Provide the [x, y] coordinate of the cell's center where the given text is located.  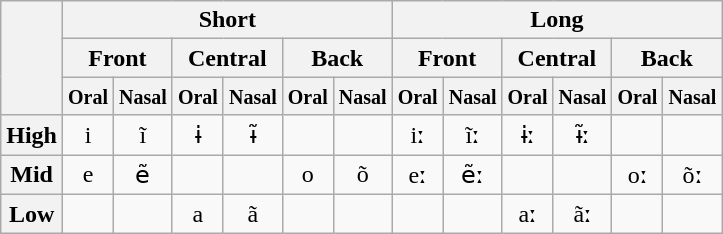
Short [228, 20]
Low [32, 214]
Mid [32, 174]
ã [252, 214]
ãː [582, 214]
oː [638, 174]
ĩ [144, 135]
ɨ̃ [252, 135]
õː [692, 174]
aː [528, 214]
High [32, 135]
e [88, 174]
a [198, 214]
õ [362, 174]
ẽː [472, 174]
o [308, 174]
Long [557, 20]
ĩː [472, 135]
i [88, 135]
iː [418, 135]
ẽ [144, 174]
ɨ̃ː [582, 135]
ɨ [198, 135]
ɨː [528, 135]
eː [418, 174]
